Determine the [X, Y] coordinate at the center of the cell enclosing the given text.  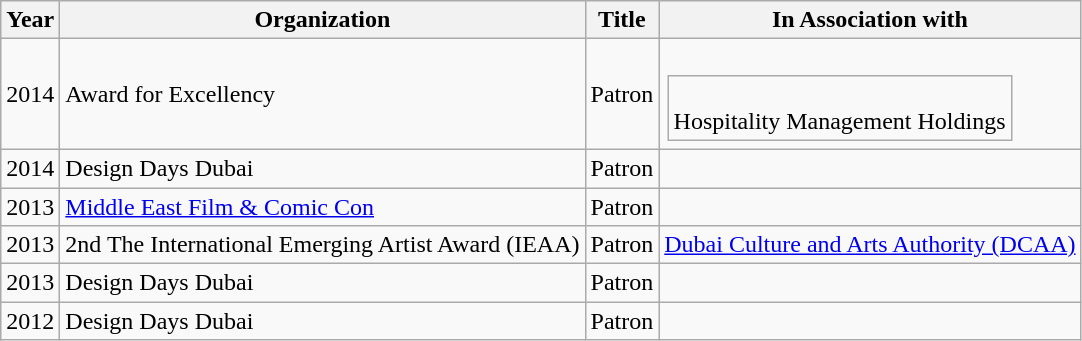
In Association with [870, 20]
Organization [322, 20]
Middle East Film & Comic Con [322, 207]
Year [30, 20]
Title [622, 20]
Award for Excellency [322, 94]
2nd The International Emerging Artist Award (IEAA) [322, 245]
Dubai Culture and Arts Authority (DCAA) [870, 245]
2012 [30, 321]
